Scan for the cell matching the given text and deliver its [x, y] coordinate at center. 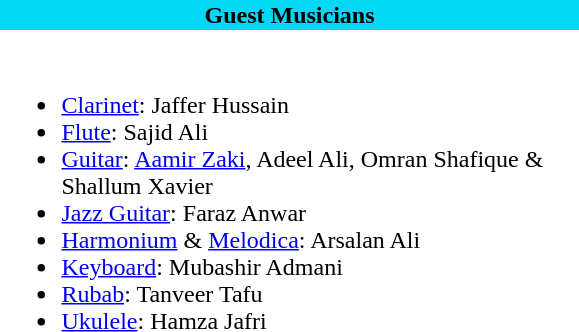
Guest Musicians [290, 15]
